Find where the given text appears and provide that cell's center as (x, y) coordinate. 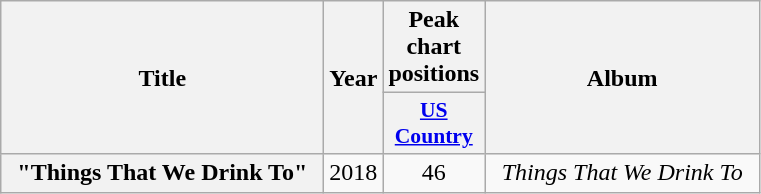
Album (622, 78)
2018 (354, 173)
Things That We Drink To (622, 173)
USCountry (434, 124)
"Things That We Drink To" (162, 173)
Year (354, 78)
Title (162, 78)
46 (434, 173)
Peak chart positions (434, 47)
